Return (x, y) of the center of cell containing provided text 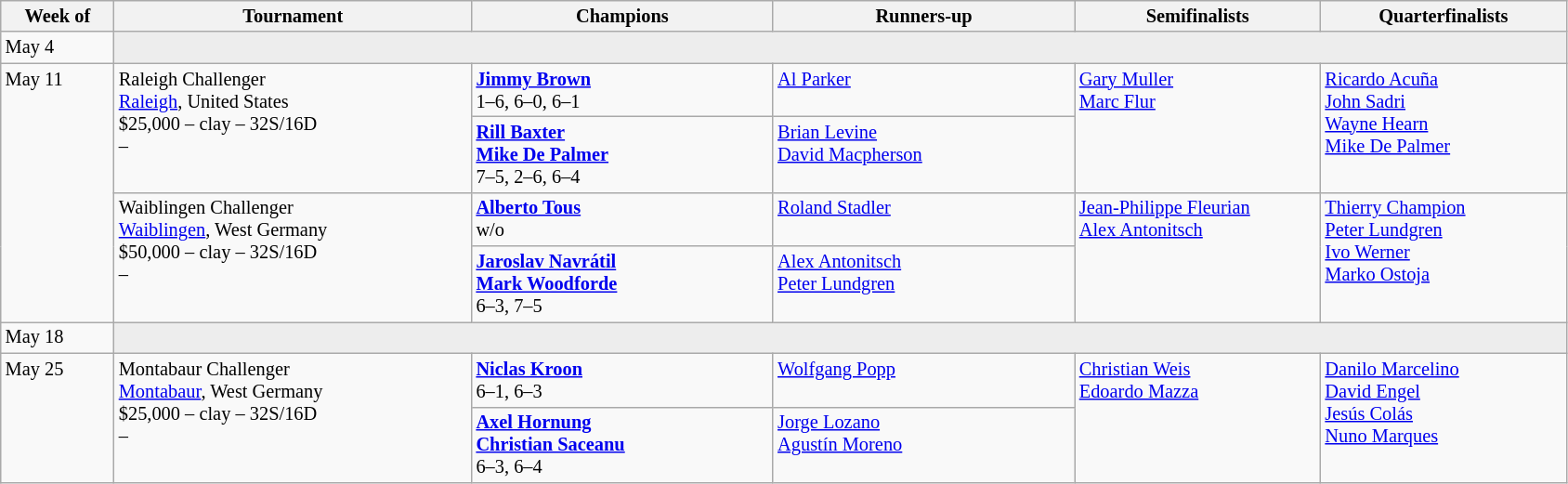
Runners-up (923, 16)
Quarterfinalists (1444, 16)
Alberto Tous w/o (622, 219)
Jean-Philippe Fleurian Alex Antonitsch (1198, 256)
Montabaur Challenger Montabaur, West Germany$25,000 – clay – 32S/16D – (294, 418)
Week of (58, 16)
Rill Baxter Mike De Palmer7–5, 2–6, 6–4 (622, 154)
Champions (622, 16)
Tournament (294, 16)
Niclas Kroon 6–1, 6–3 (622, 380)
Jaroslav Navrátil Mark Woodforde6–3, 7–5 (622, 284)
Raleigh Challenger Raleigh, United States$25,000 – clay – 32S/16D – (294, 128)
Jorge Lozano Agustín Moreno (923, 445)
Thierry Champion Peter Lundgren Ivo Werner Marko Ostoja (1444, 256)
Roland Stadler (923, 219)
Waiblingen Challenger Waiblingen, West Germany$50,000 – clay – 32S/16D – (294, 256)
Semifinalists (1198, 16)
Jimmy Brown 1–6, 6–0, 6–1 (622, 90)
May 18 (58, 337)
Ricardo Acuña John Sadri Wayne Hearn Mike De Palmer (1444, 128)
Danilo Marcelino David Engel Jesús Colás Nuno Marques (1444, 418)
Axel Hornung Christian Saceanu6–3, 6–4 (622, 445)
Christian Weis Edoardo Mazza (1198, 418)
Brian Levine David Macpherson (923, 154)
Wolfgang Popp (923, 380)
Al Parker (923, 90)
Alex Antonitsch Peter Lundgren (923, 284)
Gary Muller Marc Flur (1198, 128)
May 4 (58, 47)
May 11 (58, 193)
May 25 (58, 418)
